Scan for the cell matching the given text and deliver its (x, y) coordinate at center. 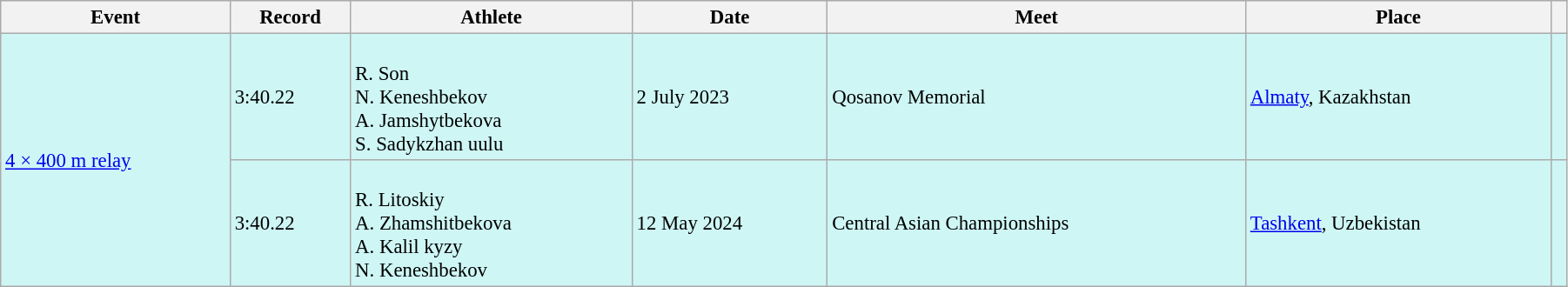
Date (729, 17)
Event (116, 17)
4 × 400 m relay (116, 160)
12 May 2024 (729, 224)
2 July 2023 (729, 97)
Almaty, Kazakhstan (1399, 97)
Place (1399, 17)
Qosanov Memorial (1037, 97)
Athlete (492, 17)
Record (290, 17)
R. LitoskiyA. ZhamshitbekovaA. Kalil kyzyN. Keneshbekov (492, 224)
R. SonN. KeneshbekovA. JamshytbekovaS. Sadykzhan uulu (492, 97)
Central Asian Championships (1037, 224)
Tashkent, Uzbekistan (1399, 224)
Meet (1037, 17)
